Find where the given text appears and provide that cell's center as (x, y) coordinate. 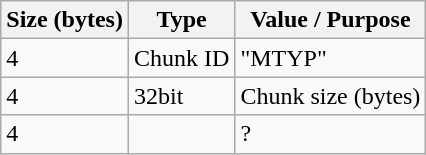
32bit (181, 96)
? (330, 134)
"MTYP" (330, 58)
Chunk size (bytes) (330, 96)
Value / Purpose (330, 20)
Type (181, 20)
Chunk ID (181, 58)
Size (bytes) (65, 20)
